Return the (x, y) coordinate for the center point of the cell that contains the specified text.  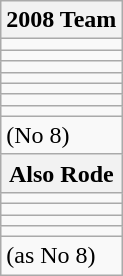
(No 8) (62, 135)
(as No 8) (62, 256)
Also Rode (62, 173)
2008 Team (62, 20)
